Scan for the cell matching the given text and deliver its [X, Y] coordinate at center. 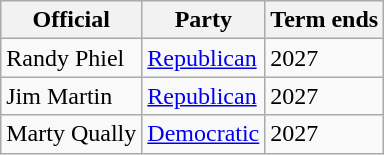
Official [72, 20]
Party [204, 20]
Democratic [204, 134]
Marty Qually [72, 134]
Term ends [324, 20]
Jim Martin [72, 96]
Randy Phiel [72, 58]
